Return (x, y) of the center of cell containing provided text 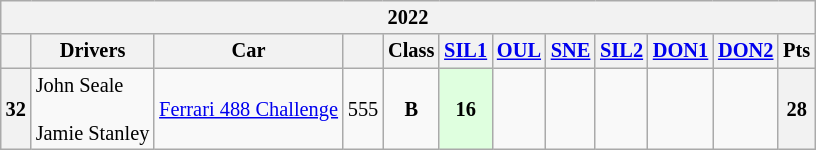
Class (411, 51)
2022 (408, 17)
SIL1 (466, 51)
B (411, 109)
OUL (519, 51)
SNE (570, 51)
Drivers (92, 51)
555 (363, 109)
John Seale Jamie Stanley (92, 109)
DON1 (680, 51)
16 (466, 109)
Ferrari 488 Challenge (248, 109)
28 (796, 109)
DON2 (746, 51)
SIL2 (622, 51)
32 (16, 109)
Pts (796, 51)
Car (248, 51)
